Locate the cell with the specified text and output its [X, Y] center coordinate. 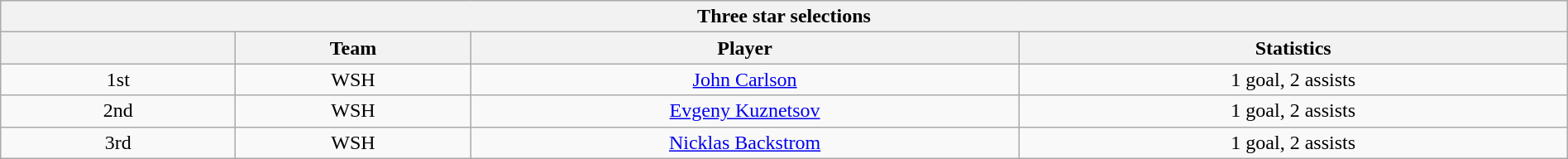
2nd [118, 111]
Three star selections [784, 17]
John Carlson [744, 79]
Nicklas Backstrom [744, 142]
Team [353, 48]
Evgeny Kuznetsov [744, 111]
1st [118, 79]
Player [744, 48]
Statistics [1293, 48]
3rd [118, 142]
